Extract the (x, y) coordinate from the center of the cell holding the provided text.  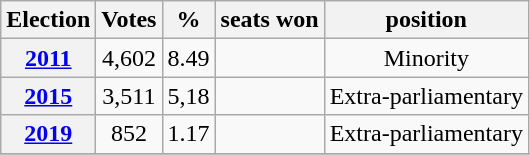
3,511 (129, 96)
4,602 (129, 58)
8.49 (188, 58)
2019 (48, 134)
2011 (48, 58)
2015 (48, 96)
position (426, 20)
Election (48, 20)
Minority (426, 58)
Votes (129, 20)
1.17 (188, 134)
% (188, 20)
5,18 (188, 96)
seats won (270, 20)
852 (129, 134)
